Return [x, y] of the center of cell containing provided text 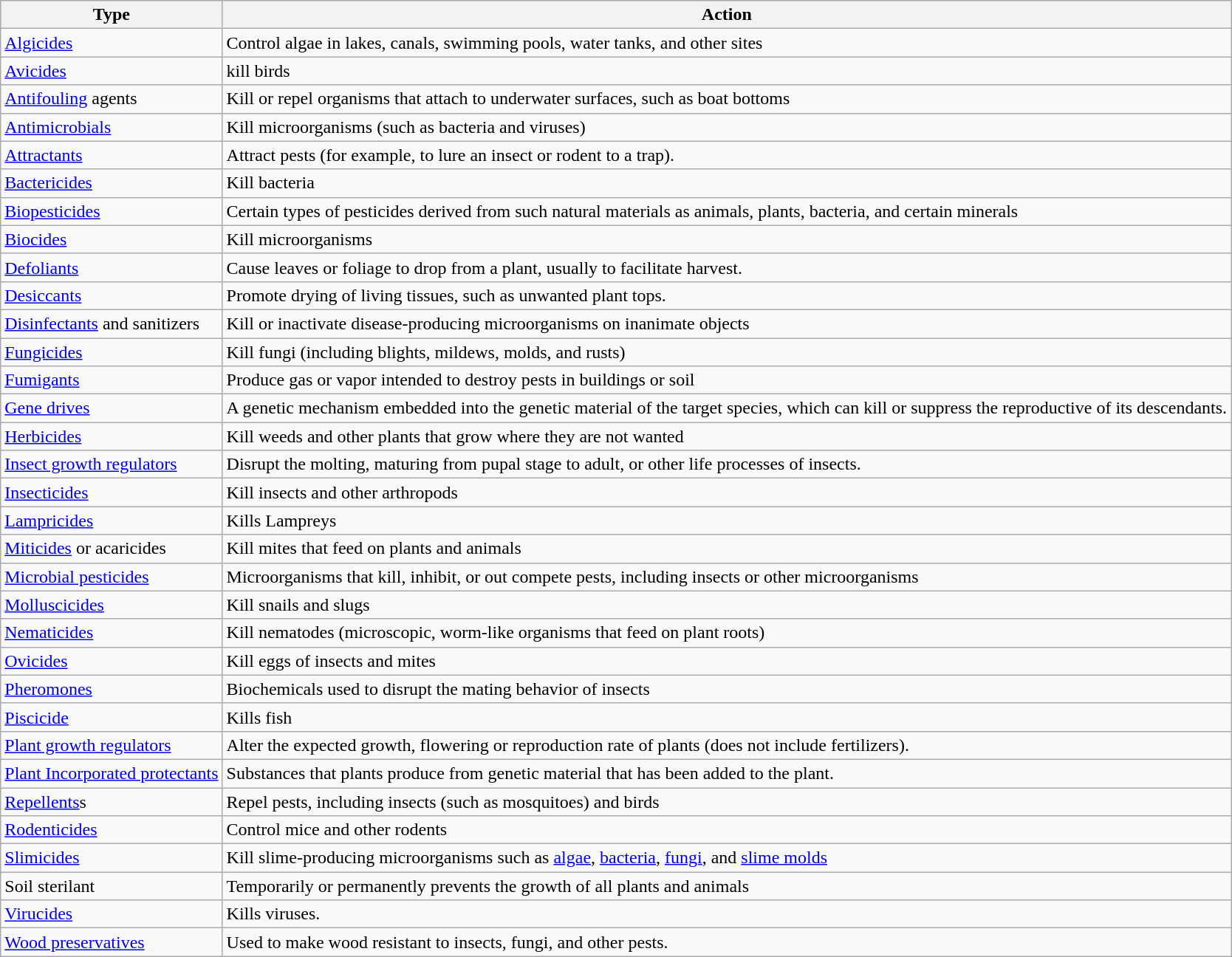
Piscicide [112, 717]
Kill fungi (including blights, mildews, molds, and rusts) [727, 352]
Cause leaves or foliage to drop from a plant, usually to facilitate harvest. [727, 267]
Plant Incorporated protectants [112, 773]
Wood preservatives [112, 942]
Microbial pesticides [112, 577]
Microorganisms that kill, inhibit, or out compete pests, including insects or other microorganisms [727, 577]
Antifouling agents [112, 99]
Control mice and other rodents [727, 830]
Plant growth regulators [112, 745]
Pheromones [112, 689]
Kill or repel organisms that attach to underwater surfaces, such as boat bottoms [727, 99]
Used to make wood resistant to insects, fungi, and other pests. [727, 942]
Avicides [112, 71]
Kill eggs of insects and mites [727, 661]
Alter the expected growth, flowering or reproduction rate of plants (does not include fertilizers). [727, 745]
Biopesticides [112, 211]
Kill microorganisms (such as bacteria and viruses) [727, 127]
Gene drives [112, 408]
Lampricides [112, 521]
Virucides [112, 914]
Rodenticides [112, 830]
Kills fish [727, 717]
Disinfectants and sanitizers [112, 323]
Kill insects and other arthropods [727, 493]
Kill or inactivate disease-producing microorganisms on inanimate objects [727, 323]
Kill bacteria [727, 183]
Insecticides [112, 493]
Control algae in lakes, canals, swimming pools, water tanks, and other sites [727, 43]
Action [727, 15]
Ovicides [112, 661]
Biochemicals used to disrupt the mating behavior of insects [727, 689]
Substances that plants produce from genetic material that has been added to the plant. [727, 773]
Kills Lampreys [727, 521]
A genetic mechanism embedded into the genetic material of the target species, which can kill or suppress the reproductive of its descendants. [727, 408]
Kill nematodes (microscopic, worm-like organisms that feed on plant roots) [727, 633]
Fungicides [112, 352]
Repel pests, including insects (such as mosquitoes) and birds [727, 801]
Desiccants [112, 295]
Kill snails and slugs [727, 605]
Kills viruses. [727, 914]
Miticides or acaricides [112, 549]
Bactericides [112, 183]
Soil sterilant [112, 886]
Promote drying of living tissues, such as unwanted plant tops. [727, 295]
Produce gas or vapor intended to destroy pests in buildings or soil [727, 380]
Temporarily or permanently prevents the growth of all plants and animals [727, 886]
Kill microorganisms [727, 239]
Kill mites that feed on plants and animals [727, 549]
Fumigants [112, 380]
Kill weeds and other plants that grow where they are not wanted [727, 436]
Kill slime-producing microorganisms such as algae, bacteria, fungi, and slime molds [727, 858]
Type [112, 15]
kill birds [727, 71]
Herbicides [112, 436]
Attract pests (for example, to lure an insect or rodent to a trap). [727, 155]
Slimicides [112, 858]
Disrupt the molting, maturing from pupal stage to adult, or other life processes of insects. [727, 464]
Antimicrobials [112, 127]
Biocides [112, 239]
Repellentss [112, 801]
Insect growth regulators [112, 464]
Certain types of pesticides derived from such natural materials as animals, plants, bacteria, and certain minerals [727, 211]
Attractants [112, 155]
Defoliants [112, 267]
Algicides [112, 43]
Nematicides [112, 633]
Molluscicides [112, 605]
